For the text-containing cell, return its midpoint in (x, y) coordinate format. 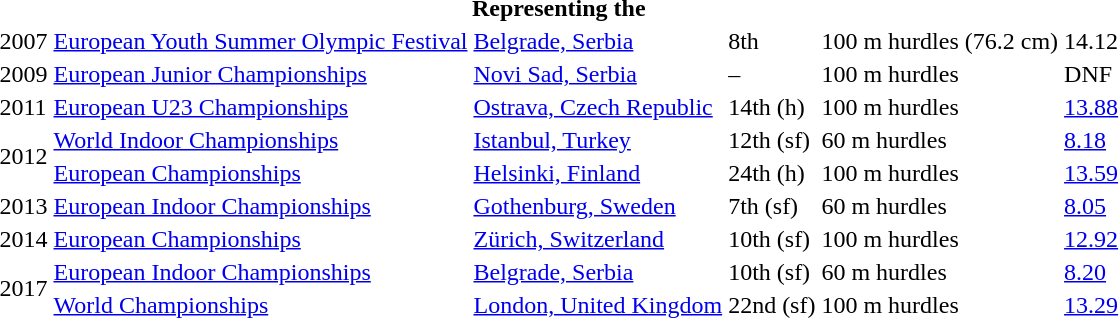
World Indoor Championships (260, 140)
European U23 Championships (260, 107)
24th (h) (772, 173)
– (772, 74)
European Junior Championships (260, 74)
Gothenburg, Sweden (598, 206)
7th (sf) (772, 206)
8th (772, 41)
Helsinki, Finland (598, 173)
European Youth Summer Olympic Festival (260, 41)
Novi Sad, Serbia (598, 74)
Istanbul, Turkey (598, 140)
100 m hurdles (76.2 cm) (940, 41)
12th (sf) (772, 140)
Ostrava, Czech Republic (598, 107)
Zürich, Switzerland (598, 239)
14th (h) (772, 107)
